Determine the (X, Y) coordinate at the center of the cell enclosing the given text.  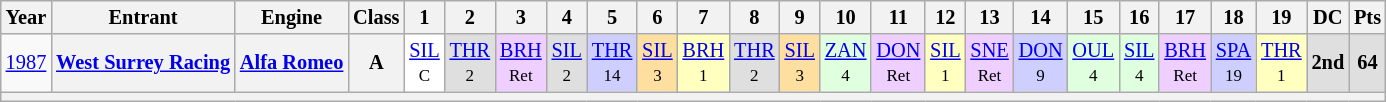
THR14 (612, 63)
8 (754, 17)
SPA19 (1234, 63)
SIL4 (1139, 63)
SIL1 (945, 63)
Engine (292, 17)
7 (704, 17)
BRH1 (704, 63)
3 (521, 17)
6 (657, 17)
SILC (424, 63)
West Surrey Racing (143, 63)
11 (898, 17)
Pts (1368, 17)
1987 (26, 63)
13 (989, 17)
ZAN4 (846, 63)
DC (1328, 17)
5 (612, 17)
DON9 (1041, 63)
14 (1041, 17)
17 (1185, 17)
10 (846, 17)
2 (470, 17)
4 (567, 17)
16 (1139, 17)
A (376, 63)
THR1 (1281, 63)
OUL4 (1093, 63)
Alfa Romeo (292, 63)
19 (1281, 17)
15 (1093, 17)
Class (376, 17)
64 (1368, 63)
SNERet (989, 63)
DONRet (898, 63)
Entrant (143, 17)
2nd (1328, 63)
18 (1234, 17)
12 (945, 17)
1 (424, 17)
9 (800, 17)
SIL2 (567, 63)
Year (26, 17)
